Identify which cell holds the provided text, then report its (x, y) central coordinate. 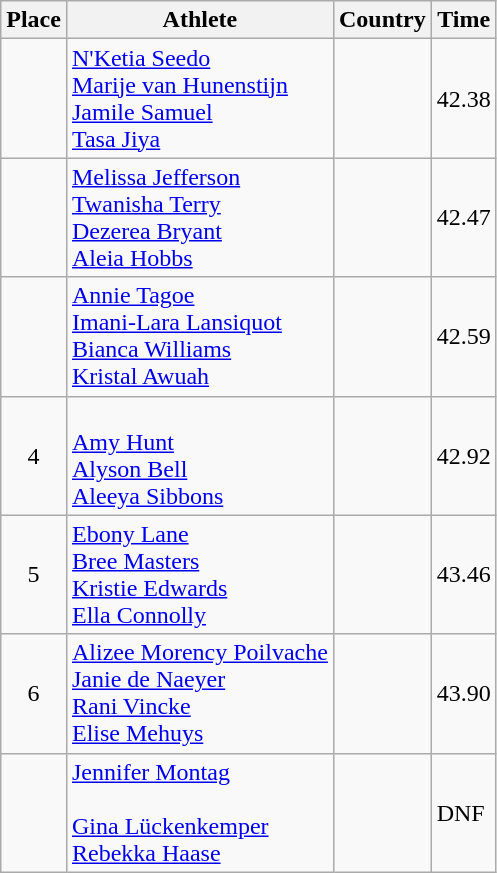
Ebony LaneBree MastersKristie EdwardsElla Connolly (200, 574)
Jennifer MontagGina LückenkemperRebekka Haase (200, 812)
42.38 (464, 98)
5 (34, 574)
6 (34, 694)
42.47 (464, 218)
42.92 (464, 456)
DNF (464, 812)
Annie TagoeImani-Lara LansiquotBianca WilliamsKristal Awuah (200, 336)
Amy HuntAlyson BellAleeya Sibbons (200, 456)
42.59 (464, 336)
Alizee Morency PoilvacheJanie de NaeyerRani VinckeElise Mehuys (200, 694)
Country (382, 20)
Athlete (200, 20)
Place (34, 20)
43.46 (464, 574)
4 (34, 456)
Melissa JeffersonTwanisha TerryDezerea BryantAleia Hobbs (200, 218)
Time (464, 20)
N'Ketia SeedoMarije van HunenstijnJamile SamuelTasa Jiya (200, 98)
43.90 (464, 694)
